Pinpoint the cell where the given text exists, returning its [X, Y] midpoint coordinate. 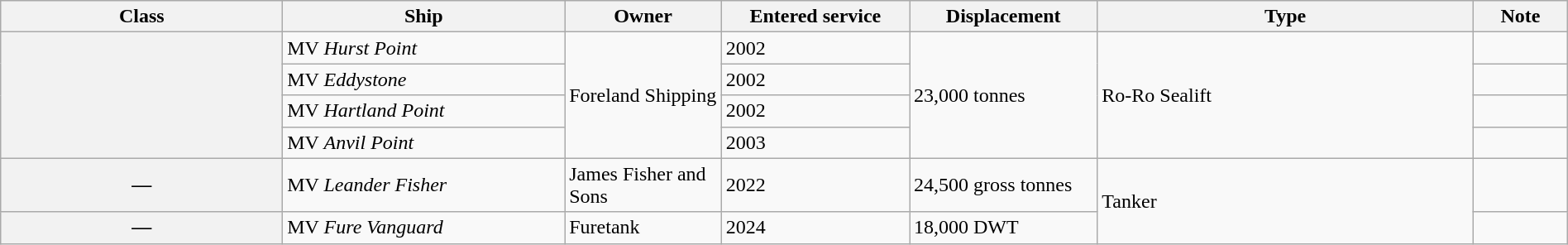
18,000 DWT [1004, 228]
Foreland Shipping [643, 95]
James Fisher and Sons [643, 185]
Ro-Ro Sealift [1285, 95]
Tanker [1285, 200]
2024 [815, 228]
Type [1285, 17]
Note [1521, 17]
MV Hartland Point [423, 111]
Displacement [1004, 17]
MV Eddystone [423, 79]
Class [142, 17]
Owner [643, 17]
2022 [815, 185]
MV Fure Vanguard [423, 228]
Ship [423, 17]
MV Anvil Point [423, 142]
MV Leander Fisher [423, 185]
MV Hurst Point [423, 48]
23,000 tonnes [1004, 95]
Entered service [815, 17]
2003 [815, 142]
Furetank [643, 228]
24,500 gross tonnes [1004, 185]
